Detect which cell encompasses the target text, then output its [x, y] center coordinate. 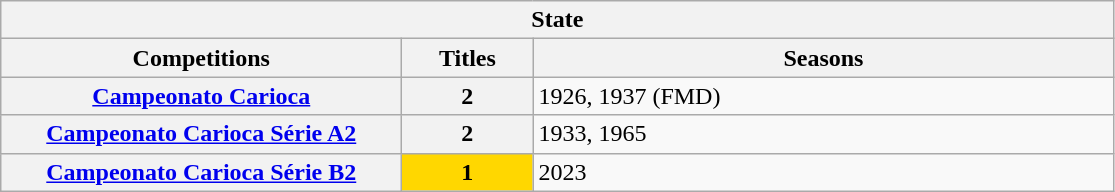
Competitions [202, 58]
1926, 1937 (FMD) [824, 96]
Seasons [824, 58]
Campeonato Carioca Série B2 [202, 172]
2023 [824, 172]
Titles [468, 58]
1933, 1965 [824, 134]
1 [468, 172]
State [558, 20]
Campeonato Carioca Série A2 [202, 134]
Campeonato Carioca [202, 96]
